Output the [x, y] coordinate of the center of the cell containing the given text.  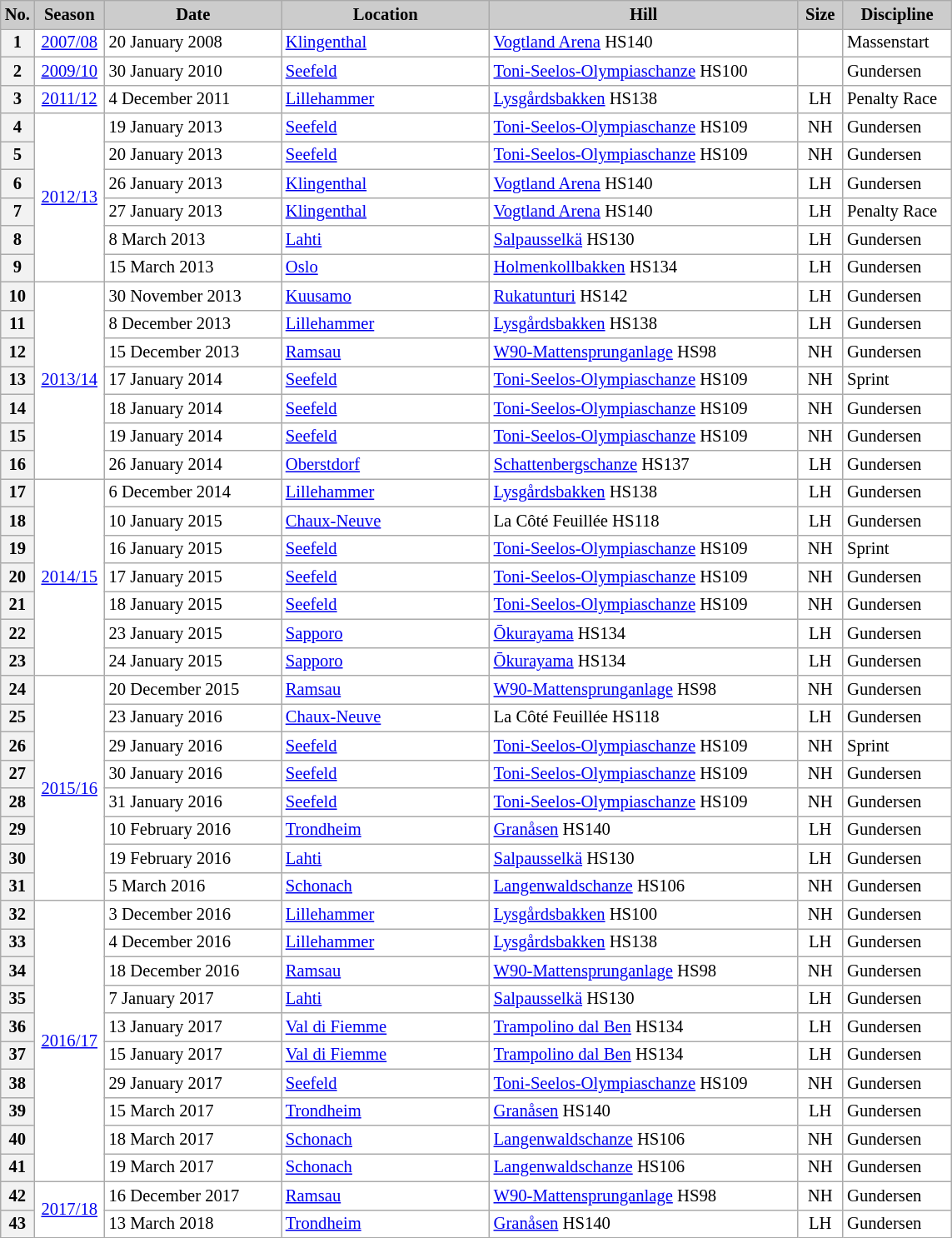
2011/12 [70, 99]
27 January 2013 [193, 212]
Lysgårdsbakken HS100 [644, 914]
8 [17, 239]
18 January 2015 [193, 605]
24 [17, 689]
Toni-Seelos-Olympiaschanze HS100 [644, 71]
43 [17, 1224]
Holmenkollbakken HS134 [644, 267]
7 [17, 212]
2016/17 [70, 1041]
7 January 2017 [193, 999]
6 [17, 183]
22 [17, 633]
27 [17, 774]
4 [17, 127]
2014/15 [70, 577]
23 [17, 661]
15 December 2013 [193, 352]
19 March 2017 [193, 1167]
42 [17, 1196]
2007/08 [70, 42]
30 November 2013 [193, 296]
10 January 2015 [193, 521]
Date [193, 14]
29 January 2017 [193, 1083]
Season [70, 14]
15 [17, 437]
23 January 2015 [193, 633]
35 [17, 999]
21 [17, 605]
10 February 2016 [193, 830]
Kuusamo [386, 296]
15 March 2017 [193, 1111]
13 January 2017 [193, 1027]
19 February 2016 [193, 858]
34 [17, 971]
24 January 2015 [193, 661]
2015/16 [70, 787]
11 [17, 324]
1 [17, 42]
5 March 2016 [193, 886]
17 January 2015 [193, 577]
31 [17, 886]
Oslo [386, 267]
20 January 2008 [193, 42]
14 [17, 408]
Discipline [897, 14]
31 January 2016 [193, 802]
16 January 2015 [193, 549]
26 [17, 746]
Rukatunturi HS142 [644, 296]
36 [17, 1027]
30 January 2016 [193, 774]
3 [17, 99]
9 [17, 267]
10 [17, 296]
15 January 2017 [193, 1055]
2009/10 [70, 71]
2017/18 [70, 1210]
18 March 2017 [193, 1139]
6 December 2014 [193, 492]
13 [17, 380]
17 [17, 492]
18 December 2016 [193, 971]
Location [386, 14]
23 January 2016 [193, 717]
18 January 2014 [193, 408]
38 [17, 1083]
5 [17, 155]
19 January 2014 [193, 437]
8 March 2013 [193, 239]
4 December 2011 [193, 99]
29 [17, 830]
40 [17, 1139]
26 January 2014 [193, 464]
15 March 2013 [193, 267]
20 [17, 577]
16 December 2017 [193, 1196]
19 January 2013 [193, 127]
4 December 2016 [193, 942]
Schattenbergschanze HS137 [644, 464]
26 January 2013 [193, 183]
Size [820, 14]
30 January 2010 [193, 71]
20 December 2015 [193, 689]
32 [17, 914]
28 [17, 802]
No. [17, 14]
2013/14 [70, 380]
13 March 2018 [193, 1224]
30 [17, 858]
3 December 2016 [193, 914]
2012/13 [70, 197]
Massenstart [897, 42]
12 [17, 352]
2 [17, 71]
Oberstdorf [386, 464]
17 January 2014 [193, 380]
19 [17, 549]
Hill [644, 14]
41 [17, 1167]
37 [17, 1055]
18 [17, 521]
39 [17, 1111]
8 December 2013 [193, 324]
33 [17, 942]
29 January 2016 [193, 746]
20 January 2013 [193, 155]
25 [17, 717]
16 [17, 464]
